Scan for the cell matching the given text and deliver its (X, Y) coordinate at center. 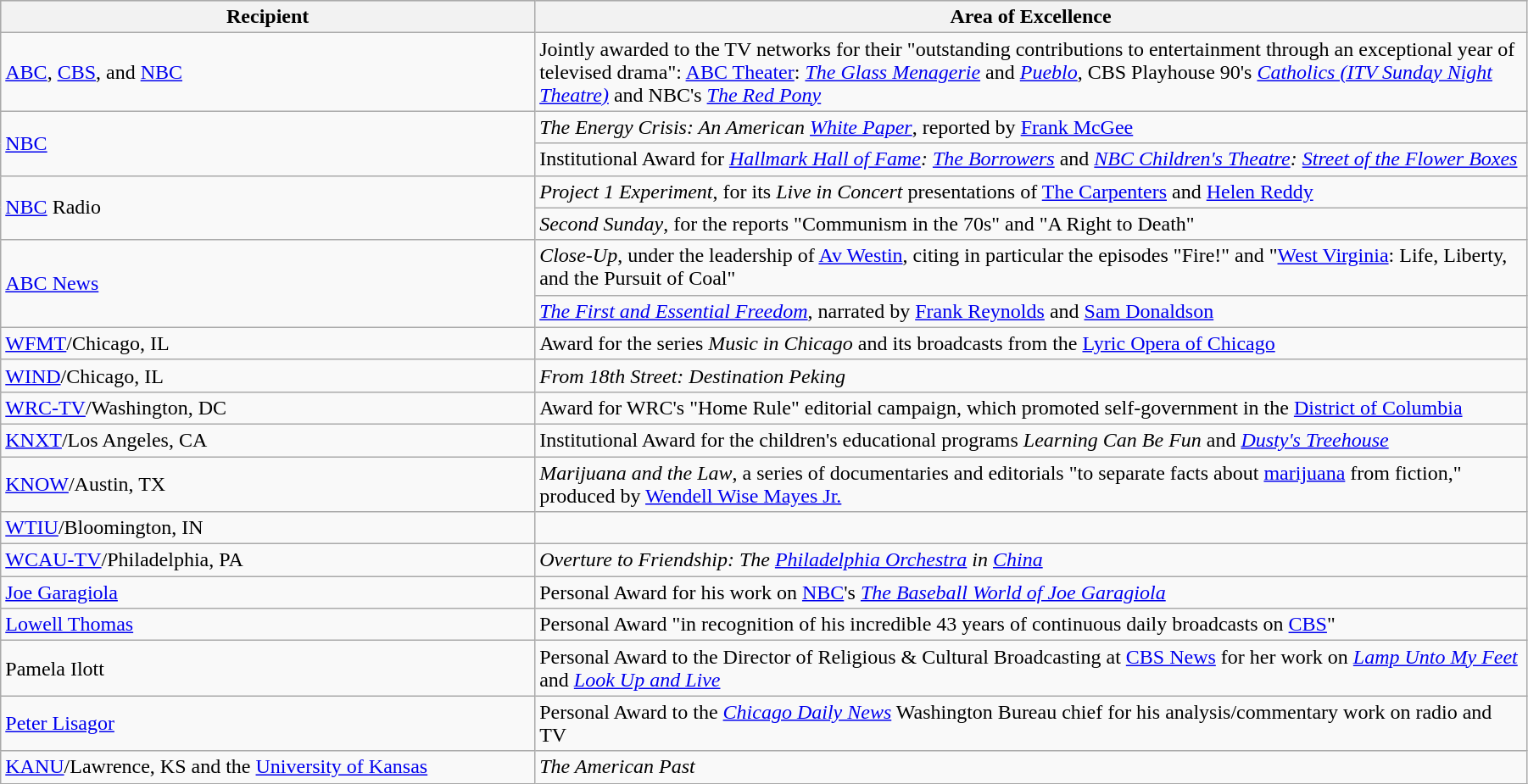
Marijuana and the Law, a series of documentaries and editorials "to separate facts about marijuana from fiction," produced by Wendell Wise Mayes Jr. (1031, 483)
The First and Essential Freedom, narrated by Frank Reynolds and Sam Donaldson (1031, 311)
Peter Lisagor (268, 724)
NBC Radio (268, 208)
Area of Excellence (1031, 17)
Personal Award to the Chicago Daily News Washington Bureau chief for his analysis/commentary work on radio and TV (1031, 724)
ABC News (268, 283)
ABC, CBS, and NBC (268, 72)
WRC-TV/Washington, DC (268, 408)
Pamela Ilott (268, 668)
The American Past (1031, 767)
Personal Award "in recognition of his incredible 43 years of continuous daily broadcasts on CBS" (1031, 625)
Personal Award for his work on NBC's The Baseball World of Joe Garagiola (1031, 592)
Project 1 Experiment, for its Live in Concert presentations of The Carpenters and Helen Reddy (1031, 192)
WTIU/Bloomington, IN (268, 528)
Joe Garagiola (268, 592)
Second Sunday, for the reports "Communism in the 70s" and "A Right to Death" (1031, 224)
KNXT/Los Angeles, CA (268, 440)
WIND/Chicago, IL (268, 375)
WCAU-TV/Philadelphia, PA (268, 560)
The Energy Crisis: An American White Paper, reported by Frank McGee (1031, 127)
NBC (268, 143)
Recipient (268, 17)
Personal Award to the Director of Religious & Cultural Broadcasting at CBS News for her work on Lamp Unto My Feet and Look Up and Live (1031, 668)
Lowell Thomas (268, 625)
From 18th Street: Destination Peking (1031, 375)
KANU/Lawrence, KS and the University of Kansas (268, 767)
Award for the series Music in Chicago and its broadcasts from the Lyric Opera of Chicago (1031, 343)
WFMT/Chicago, IL (268, 343)
Close-Up, under the leadership of Av Westin, citing in particular the episodes "Fire!" and "West Virginia: Life, Liberty, and the Pursuit of Coal" (1031, 268)
KNOW/Austin, TX (268, 483)
Institutional Award for Hallmark Hall of Fame: The Borrowers and NBC Children's Theatre: Street of the Flower Boxes (1031, 159)
Overture to Friendship: The Philadelphia Orchestra in China (1031, 560)
Award for WRC's "Home Rule" editorial campaign, which promoted self-government in the District of Columbia (1031, 408)
Institutional Award for the children's educational programs Learning Can Be Fun and Dusty's Treehouse (1031, 440)
